Return (X, Y) of the center of cell containing provided text 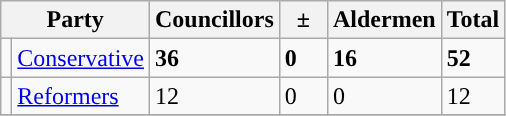
± (303, 20)
16 (384, 58)
Reformers (81, 96)
Party (76, 20)
52 (473, 58)
Aldermen (384, 20)
Councillors (215, 20)
Conservative (81, 58)
Total (473, 20)
36 (215, 58)
